Output the (X, Y) coordinate of the center of the cell containing the given text.  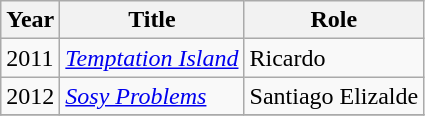
2012 (30, 96)
Sosy Problems (152, 96)
Role (334, 20)
2011 (30, 58)
Santiago Elizalde (334, 96)
Year (30, 20)
Title (152, 20)
Temptation Island (152, 58)
Ricardo (334, 58)
